Detect which cell encompasses the target text, then output its [X, Y] center coordinate. 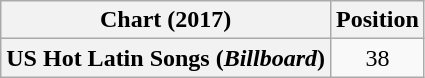
Chart (2017) [166, 20]
38 [378, 58]
Position [378, 20]
US Hot Latin Songs (Billboard) [166, 58]
